Identify which cell holds the provided text, then report its [x, y] central coordinate. 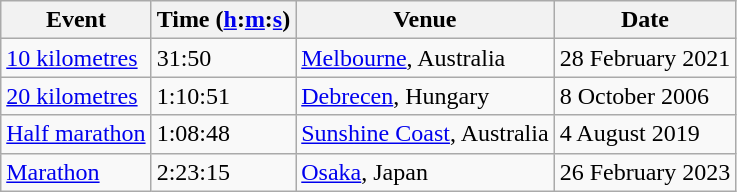
Half marathon [76, 134]
8 October 2006 [645, 96]
Osaka, Japan [425, 172]
Venue [425, 20]
31:50 [224, 58]
Melbourne, Australia [425, 58]
26 February 2023 [645, 172]
Event [76, 20]
2:23:15 [224, 172]
1:08:48 [224, 134]
Marathon [76, 172]
Sunshine Coast, Australia [425, 134]
Debrecen, Hungary [425, 96]
10 kilometres [76, 58]
20 kilometres [76, 96]
4 August 2019 [645, 134]
Date [645, 20]
28 February 2021 [645, 58]
1:10:51 [224, 96]
Time (h:m:s) [224, 20]
